For the text-containing cell, return its midpoint in [x, y] coordinate format. 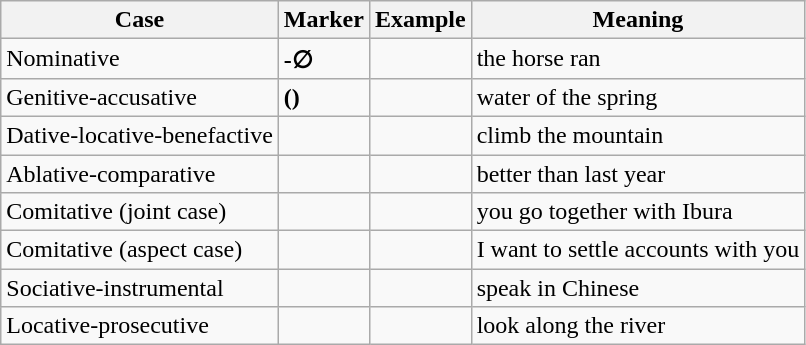
water of the spring [638, 97]
better than last year [638, 173]
climb the mountain [638, 135]
look along the river [638, 326]
Sociative-instrumental [140, 288]
you go together with Ibura [638, 212]
the horse ran [638, 59]
-∅ [324, 59]
Locative-prosecutive [140, 326]
Genitive-accusative [140, 97]
Case [140, 20]
Nominative [140, 59]
Example [420, 20]
Marker [324, 20]
speak in Chinese [638, 288]
Comitative (aspect case) [140, 250]
Meaning [638, 20]
() [324, 97]
Dative-locative-benefactive [140, 135]
Ablative-comparative [140, 173]
Comitative (joint case) [140, 212]
I want to settle accounts with you [638, 250]
